Pinpoint the cell where the given text exists, returning its [X, Y] midpoint coordinate. 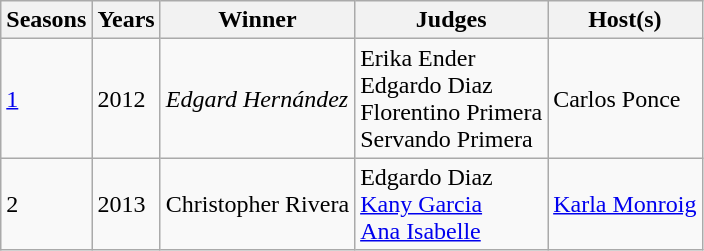
Carlos Ponce [625, 98]
Seasons [46, 20]
1 [46, 98]
Winner [257, 20]
2013 [126, 204]
Host(s) [625, 20]
Years [126, 20]
2 [46, 204]
Edgardo Diaz Kany Garcia Ana Isabelle [452, 204]
Karla Monroig [625, 204]
Judges [452, 20]
Edgard Hernández [257, 98]
Erika Ender Edgardo Diaz Florentino Primera Servando Primera [452, 98]
2012 [126, 98]
Christopher Rivera [257, 204]
